Scan for the cell matching the given text and deliver its (X, Y) coordinate at center. 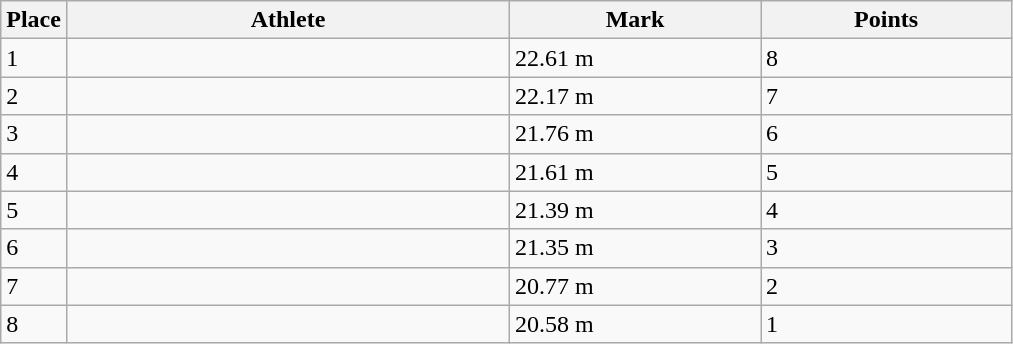
20.77 m (636, 286)
22.61 m (636, 58)
20.58 m (636, 324)
21.35 m (636, 248)
Points (886, 20)
Mark (636, 20)
22.17 m (636, 96)
Place (34, 20)
21.61 m (636, 172)
Athlete (288, 20)
21.39 m (636, 210)
21.76 m (636, 134)
